Search for the cell housing the specified text and yield its (X, Y) center coordinate. 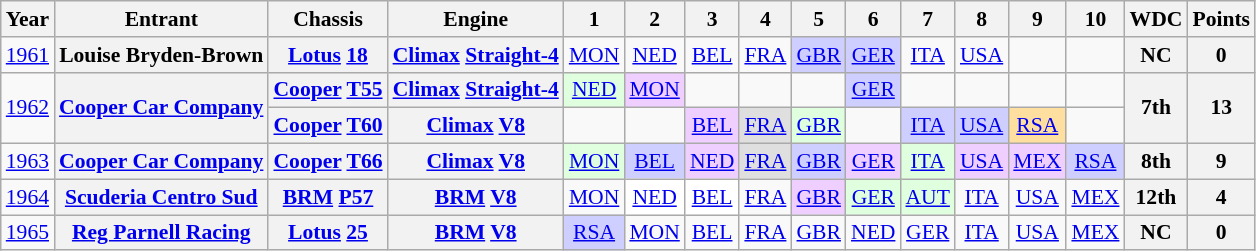
1961 (28, 55)
Cooper T55 (328, 90)
Scuderia Centro Sud (161, 197)
1962 (28, 108)
10 (1095, 19)
1963 (28, 162)
Lotus 25 (328, 233)
AUT (927, 197)
1964 (28, 197)
12th (1156, 197)
Entrant (161, 19)
1965 (28, 233)
WDC (1156, 19)
Year (28, 19)
Cooper T60 (328, 126)
6 (873, 19)
13 (1221, 108)
8 (982, 19)
7th (1156, 108)
Engine (476, 19)
Reg Parnell Racing (161, 233)
Louise Bryden-Brown (161, 55)
3 (712, 19)
Chassis (328, 19)
Lotus 18 (328, 55)
7 (927, 19)
Cooper T66 (328, 162)
Points (1221, 19)
1 (594, 19)
2 (654, 19)
BRM P57 (328, 197)
5 (818, 19)
8th (1156, 162)
